Search for the cell housing the specified text and yield its [x, y] center coordinate. 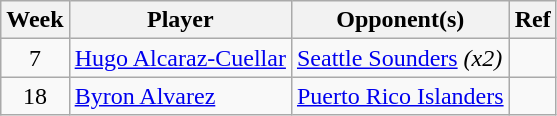
Seattle Sounders (x2) [400, 58]
Player [180, 20]
Puerto Rico Islanders [400, 96]
Ref [532, 20]
7 [35, 58]
Hugo Alcaraz-Cuellar [180, 58]
Opponent(s) [400, 20]
Byron Alvarez [180, 96]
18 [35, 96]
Week [35, 20]
